Return (x, y) of the center of cell containing provided text 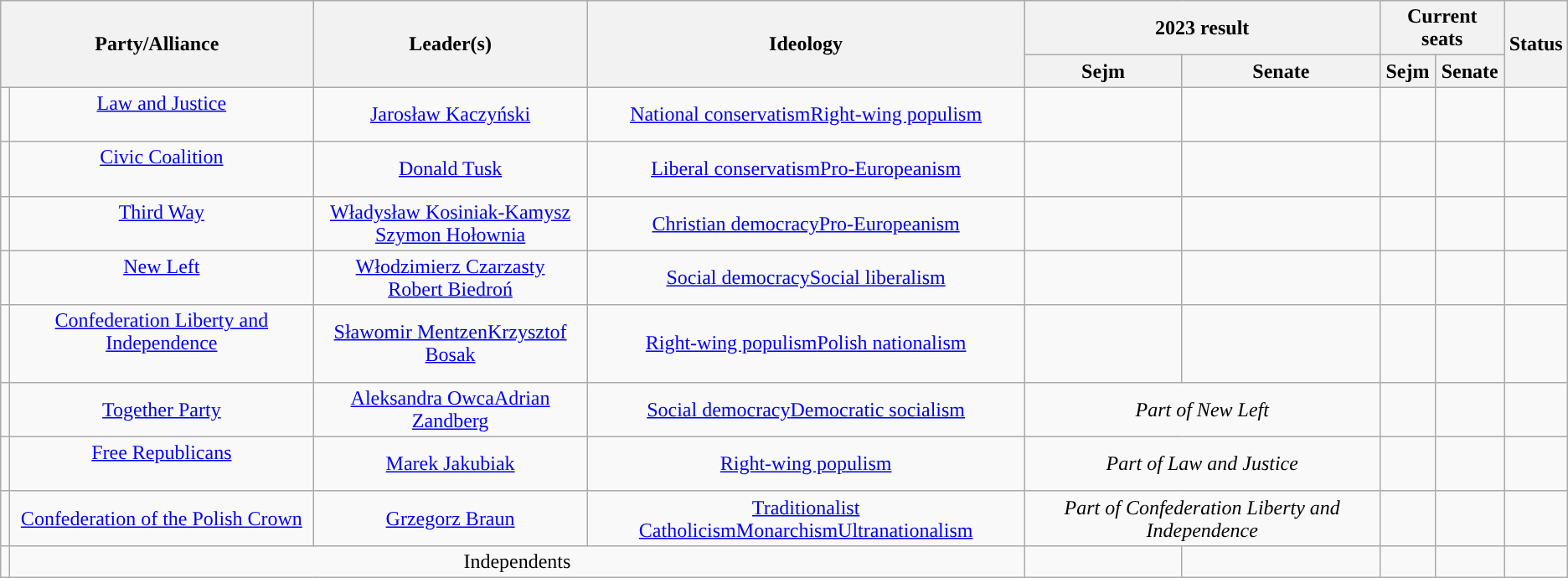
Status (1536, 44)
Confederation Liberty and Independence (162, 343)
Current seats (1442, 28)
Marek Jakubiak (451, 464)
Social democracySocial liberalism (806, 278)
Włodzimierz CzarzastyRobert Biedroń (451, 278)
Part of New Left (1203, 409)
2023 result (1203, 28)
Civic Coalition (162, 169)
New Left (162, 278)
Leader(s) (451, 44)
Grzegorz Braun (451, 518)
Aleksandra OwcaAdrian Zandberg (451, 409)
Together Party (162, 409)
Social democracyDemocratic socialism (806, 409)
Ideology (806, 44)
Jarosław Kaczyński (451, 114)
Donald Tusk (451, 169)
Władysław Kosiniak-KamyszSzymon Hołownia (451, 223)
Right-wing populism (806, 464)
Sławomir MentzenKrzysztof Bosak (451, 343)
National conservatismRight-wing populism (806, 114)
Independents (518, 561)
Liberal conservatismPro-Europeanism (806, 169)
Right-wing populismPolish nationalism (806, 343)
Law and Justice (162, 114)
Part of Law and Justice (1203, 464)
Traditionalist CatholicismMonarchismUltranationalism (806, 518)
Third Way (162, 223)
Free Republicans (162, 464)
Confederation of the Polish Crown (162, 518)
Christian democracyPro-Europeanism (806, 223)
Part of Confederation Liberty and Independence (1203, 518)
Party/Alliance (157, 44)
